Locate the cell with the specified text and output its (x, y) center coordinate. 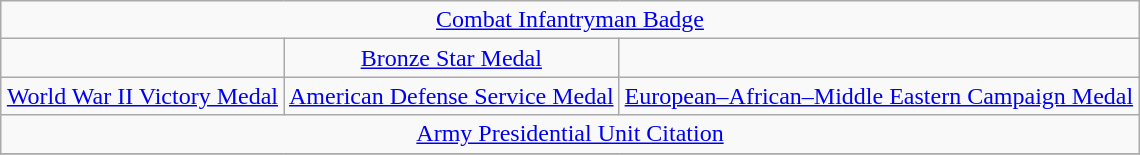
American Defense Service Medal (452, 96)
Army Presidential Unit Citation (570, 134)
European–African–Middle Eastern Campaign Medal (879, 96)
World War II Victory Medal (142, 96)
Combat Infantryman Badge (570, 20)
Bronze Star Medal (452, 58)
